Find where the given text appears and provide that cell's center as (x, y) coordinate. 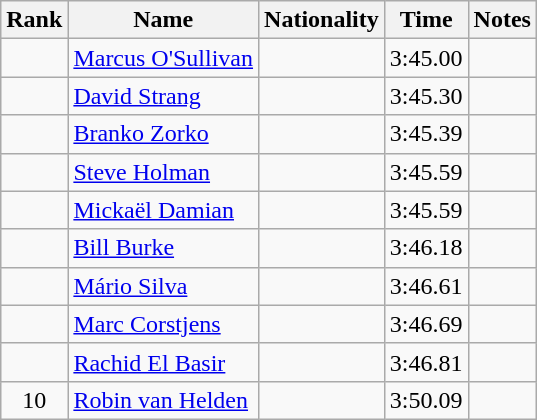
3:45.00 (426, 58)
Marc Corstjens (164, 324)
Branko Zorko (164, 134)
Time (426, 20)
3:46.61 (426, 286)
Rachid El Basir (164, 362)
Name (164, 20)
Marcus O'Sullivan (164, 58)
Rank (34, 20)
Notes (502, 20)
Steve Holman (164, 172)
3:50.09 (426, 400)
Mário Silva (164, 286)
3:46.69 (426, 324)
David Strang (164, 96)
3:46.18 (426, 248)
10 (34, 400)
3:45.39 (426, 134)
Robin van Helden (164, 400)
3:46.81 (426, 362)
Mickaël Damian (164, 210)
Bill Burke (164, 248)
3:45.30 (426, 96)
Nationality (322, 20)
